Extract the (X, Y) coordinate from the center of the cell holding the provided text.  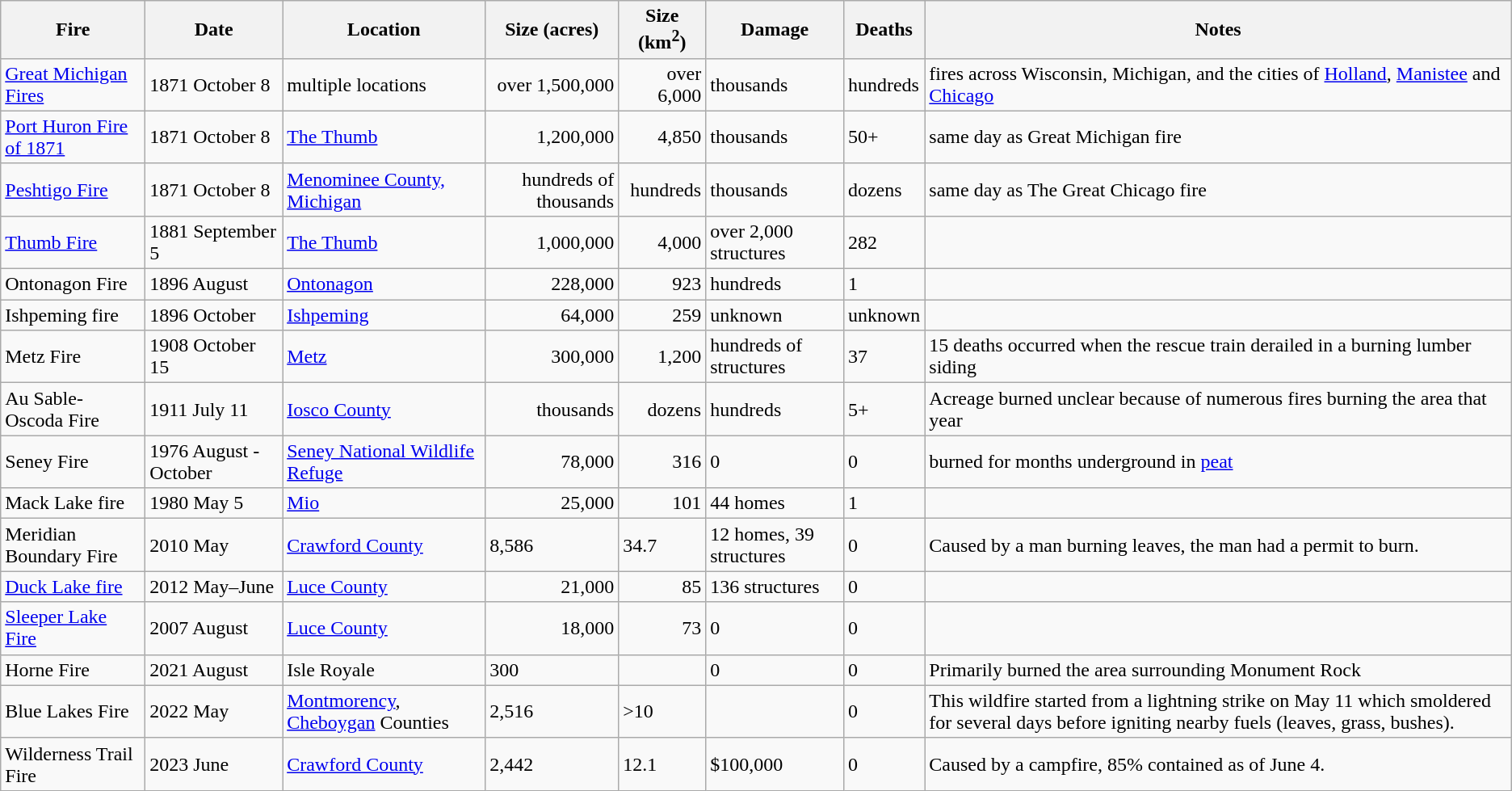
Metz Fire (73, 357)
5+ (884, 409)
Ishpeming fire (73, 315)
21,000 (552, 587)
Damage (775, 30)
4,000 (662, 242)
Blue Lakes Fire (73, 711)
923 (662, 284)
228,000 (552, 284)
73 (662, 629)
4,850 (662, 137)
Sleeper Lake Fire (73, 629)
Wilderness Trail Fire (73, 764)
burned for months underground in peat (1218, 462)
Primarily burned the area surrounding Monument Rock (1218, 670)
over 2,000 structures (775, 242)
Ontonagon Fire (73, 284)
2012 May–June (214, 587)
Port Huron Fire of 1871 (73, 137)
Seney Fire (73, 462)
Thumb Fire (73, 242)
Menominee County, Michigan (384, 189)
Caused by a man burning leaves, the man had a permit to burn. (1218, 545)
300,000 (552, 357)
Iosco County (384, 409)
2010 May (214, 545)
34.7 (662, 545)
Date (214, 30)
136 structures (775, 587)
same day as The Great Chicago fire (1218, 189)
12 homes, 39 structures (775, 545)
Notes (1218, 30)
multiple locations (384, 84)
Size (acres) (552, 30)
>10 (662, 711)
over 6,000 (662, 84)
8,586 (552, 545)
Isle Royale (384, 670)
Deaths (884, 30)
1881 September 5 (214, 242)
Ontonagon (384, 284)
1,000,000 (552, 242)
1976 August - October (214, 462)
This wildfire started from a lightning strike on May 11 which smoldered for several days before igniting nearby fuels (leaves, grass, bushes). (1218, 711)
2,516 (552, 711)
1896 October (214, 315)
25,000 (552, 503)
Great Michigan Fires (73, 84)
259 (662, 315)
Location (384, 30)
282 (884, 242)
1980 May 5 (214, 503)
Duck Lake fire (73, 587)
Au Sable-Oscoda Fire (73, 409)
Seney National Wildlife Refuge (384, 462)
Ishpeming (384, 315)
hundreds of structures (775, 357)
37 (884, 357)
$100,000 (775, 764)
Mack Lake fire (73, 503)
Metz (384, 357)
12.1 (662, 764)
over 1,500,000 (552, 84)
same day as Great Michigan fire (1218, 137)
300 (552, 670)
2023 June (214, 764)
1911 July 11 (214, 409)
1896 August (214, 284)
78,000 (552, 462)
2021 August (214, 670)
Meridian Boundary Fire (73, 545)
Peshtigo Fire (73, 189)
64,000 (552, 315)
Acreage burned unclear because of numerous fires burning the area that year (1218, 409)
2022 May (214, 711)
Caused by a campfire, 85% contained as of June 4. (1218, 764)
2,442 (552, 764)
Size (km2) (662, 30)
44 homes (775, 503)
2007 August (214, 629)
18,000 (552, 629)
1,200,000 (552, 137)
85 (662, 587)
15 deaths occurred when the rescue train derailed in a burning lumber siding (1218, 357)
1,200 (662, 357)
101 (662, 503)
fires across Wisconsin, Michigan, and the cities of Holland, Manistee and Chicago (1218, 84)
1908 October 15 (214, 357)
Mio (384, 503)
hundreds of thousands (552, 189)
Montmorency, Cheboygan Counties (384, 711)
50+ (884, 137)
316 (662, 462)
Fire (73, 30)
Horne Fire (73, 670)
